Determine the [X, Y] coordinate at the center of the cell enclosing the given text.  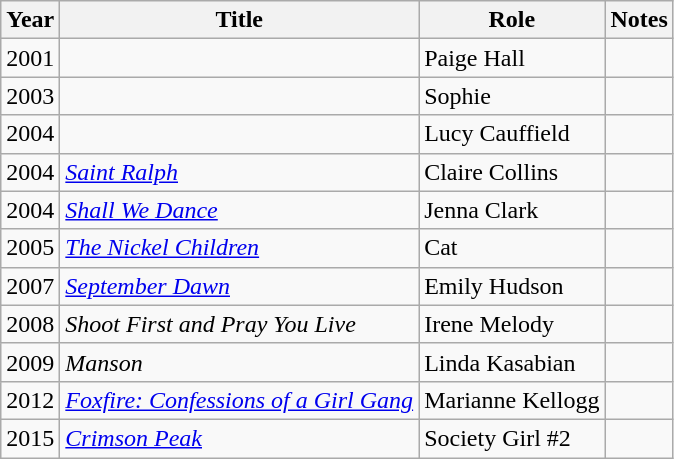
Title [240, 20]
Paige Hall [512, 58]
Linda Kasabian [512, 362]
Lucy Cauffield [512, 134]
Society Girl #2 [512, 438]
Sophie [512, 96]
Emily Hudson [512, 286]
Marianne Kellogg [512, 400]
Shall We Dance [240, 210]
Irene Melody [512, 324]
2007 [30, 286]
2008 [30, 324]
2015 [30, 438]
2001 [30, 58]
Claire Collins [512, 172]
September Dawn [240, 286]
2005 [30, 248]
Shoot First and Pray You Live [240, 324]
Crimson Peak [240, 438]
Cat [512, 248]
2012 [30, 400]
Notes [639, 20]
Foxfire: Confessions of a Girl Gang [240, 400]
The Nickel Children [240, 248]
2009 [30, 362]
2003 [30, 96]
Saint Ralph [240, 172]
Year [30, 20]
Jenna Clark [512, 210]
Role [512, 20]
Manson [240, 362]
